From the cell containing the given text, extract its center point as [X, Y] coordinate. 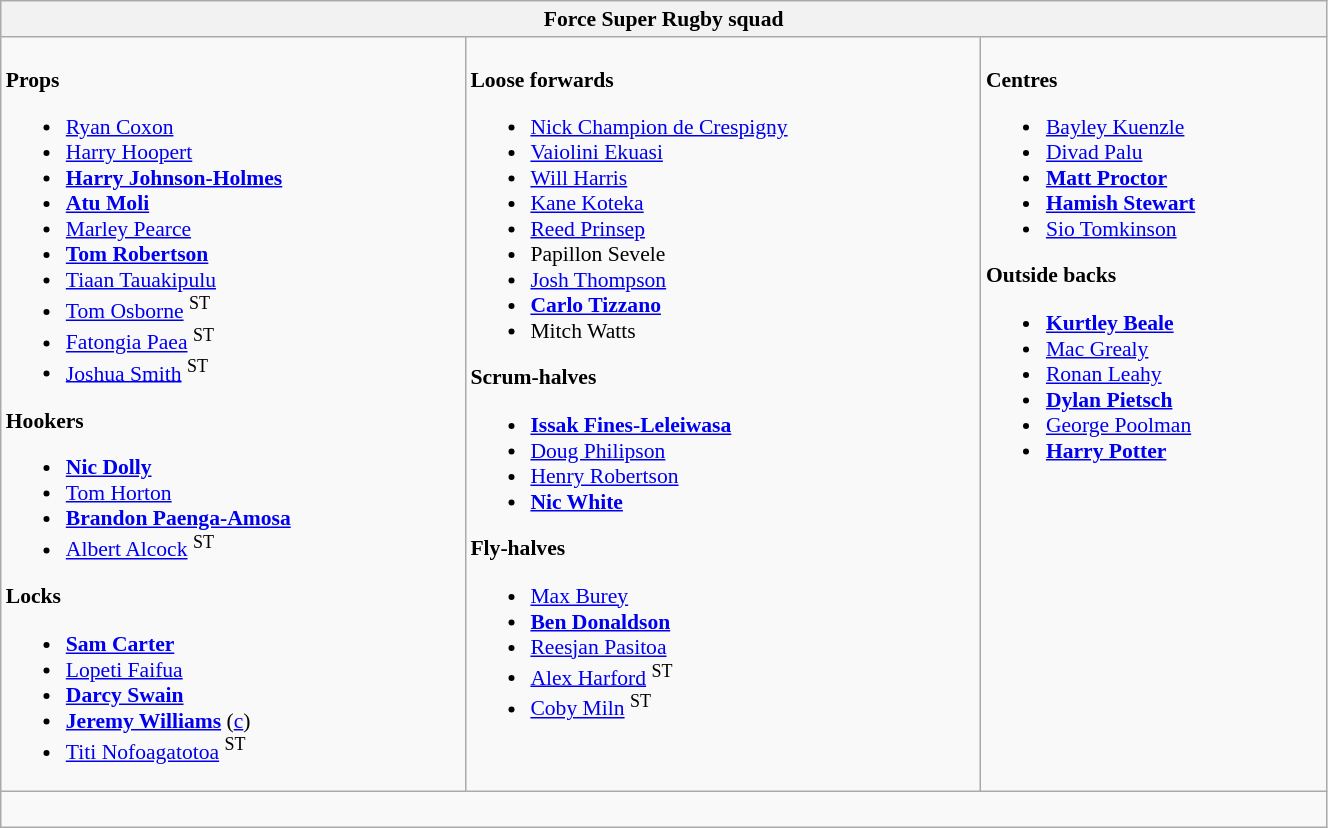
Force Super Rugby squad [664, 19]
